Scan for the cell matching the given text and deliver its (X, Y) coordinate at center. 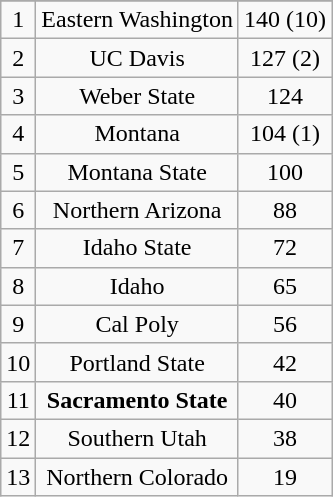
UC Davis (138, 58)
127 (2) (284, 58)
65 (284, 286)
10 (18, 362)
42 (284, 362)
Montana State (138, 172)
9 (18, 324)
Southern Utah (138, 438)
6 (18, 210)
3 (18, 96)
Sacramento State (138, 400)
Idaho (138, 286)
124 (284, 96)
7 (18, 248)
5 (18, 172)
12 (18, 438)
1 (18, 20)
72 (284, 248)
Idaho State (138, 248)
13 (18, 477)
88 (284, 210)
Northern Colorado (138, 477)
11 (18, 400)
38 (284, 438)
104 (1) (284, 134)
140 (10) (284, 20)
56 (284, 324)
Montana (138, 134)
100 (284, 172)
8 (18, 286)
Northern Arizona (138, 210)
Eastern Washington (138, 20)
Weber State (138, 96)
19 (284, 477)
2 (18, 58)
Cal Poly (138, 324)
4 (18, 134)
Portland State (138, 362)
40 (284, 400)
